Scan for the cell matching the given text and deliver its [x, y] coordinate at center. 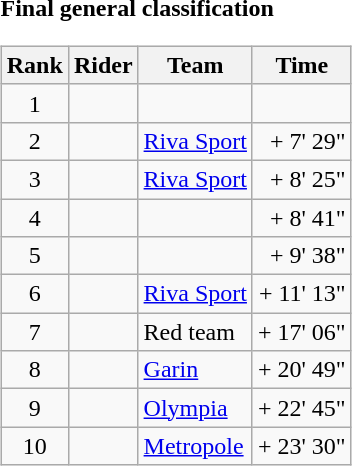
4 [34, 217]
+ 8' 41" [302, 217]
Metropole [195, 446]
Time [302, 65]
10 [34, 446]
+ 11' 13" [302, 294]
+ 20' 49" [302, 370]
6 [34, 294]
9 [34, 408]
5 [34, 256]
Garin [195, 370]
7 [34, 332]
+ 22' 45" [302, 408]
+ 9' 38" [302, 256]
3 [34, 179]
+ 17' 06" [302, 332]
Rank [34, 65]
Rider [103, 65]
+ 8' 25" [302, 179]
8 [34, 370]
1 [34, 103]
Team [195, 65]
+ 7' 29" [302, 141]
Red team [195, 332]
2 [34, 141]
Olympia [195, 408]
+ 23' 30" [302, 446]
